Provide the (X, Y) coordinate of the cell's center where the given text is located.  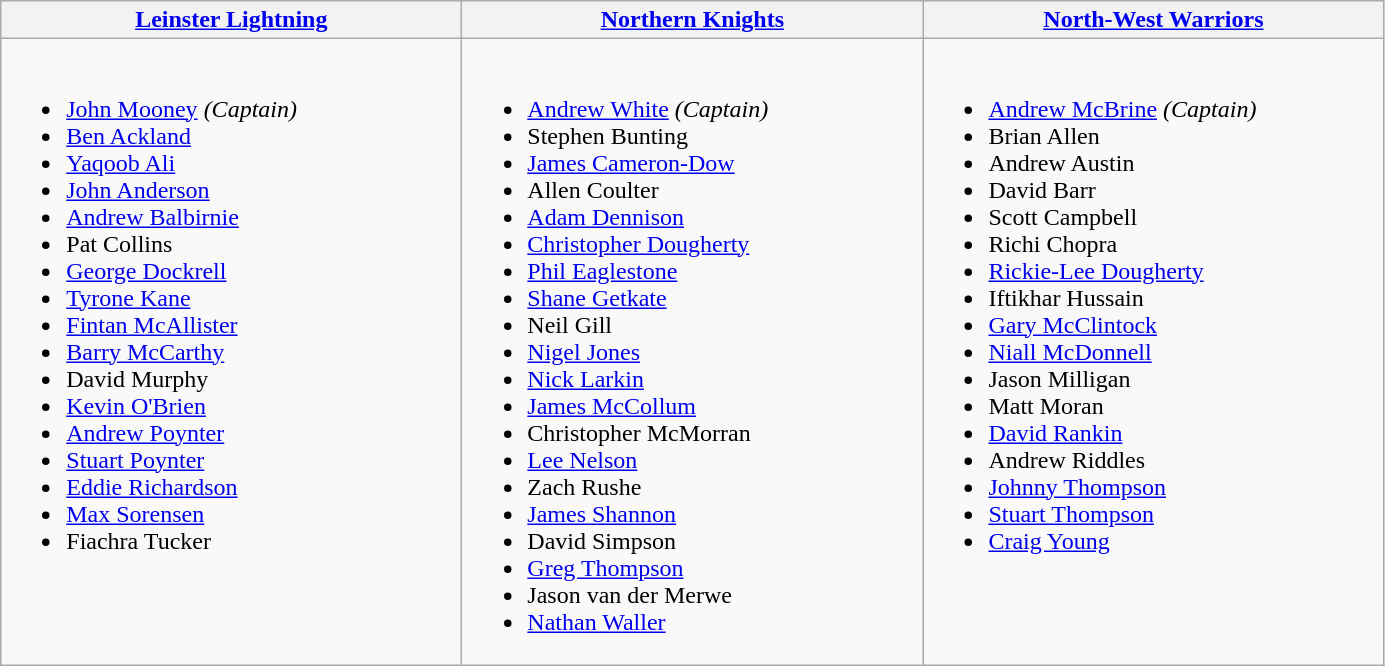
Leinster Lightning (232, 20)
North-West Warriors (1154, 20)
Northern Knights (692, 20)
